Return the (X, Y) coordinate for the center point of the cell that contains the specified text.  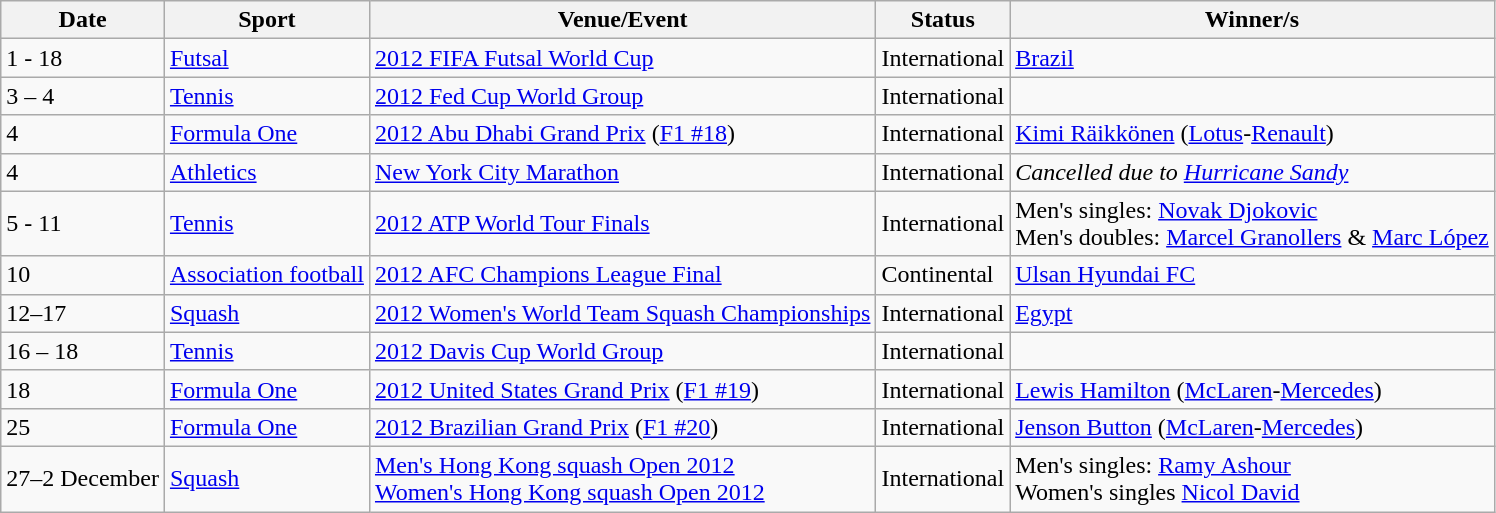
Jenson Button (McLaren-Mercedes) (1252, 427)
Continental (943, 275)
Status (943, 20)
Winner/s (1252, 20)
Brazil (1252, 58)
New York City Marathon (622, 172)
27–2 December (83, 478)
Ulsan Hyundai FC (1252, 275)
Egypt (1252, 313)
2012 ATP World Tour Finals (622, 224)
2012 United States Grand Prix (F1 #19) (622, 389)
16 – 18 (83, 351)
5 - 11 (83, 224)
Lewis Hamilton (McLaren-Mercedes) (1252, 389)
Men's Hong Kong squash Open 2012 Women's Hong Kong squash Open 2012 (622, 478)
2012 Abu Dhabi Grand Prix (F1 #18) (622, 134)
12–17 (83, 313)
1 - 18 (83, 58)
25 (83, 427)
18 (83, 389)
Men's singles: Novak Djokovic Men's doubles: Marcel Granollers & Marc López (1252, 224)
Sport (266, 20)
Association football (266, 275)
2012 Brazilian Grand Prix (F1 #20) (622, 427)
2012 Fed Cup World Group (622, 96)
2012 FIFA Futsal World Cup (622, 58)
Athletics (266, 172)
Cancelled due to Hurricane Sandy (1252, 172)
10 (83, 275)
Kimi Räikkönen (Lotus-Renault) (1252, 134)
Date (83, 20)
2012 Davis Cup World Group (622, 351)
2012 Women's World Team Squash Championships (622, 313)
3 – 4 (83, 96)
Men's singles: Ramy Ashour Women's singles Nicol David (1252, 478)
Venue/Event (622, 20)
2012 AFC Champions League Final (622, 275)
Futsal (266, 58)
